Locate the cell with the specified text and output its (X, Y) center coordinate. 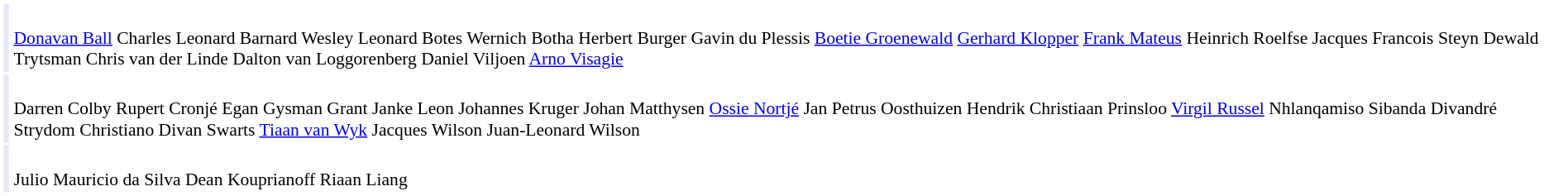
Julio Mauricio da Silva Dean Kouprianoff Riaan Liang (788, 169)
